Provide the (x, y) coordinate of the cell's center where the given text is located.  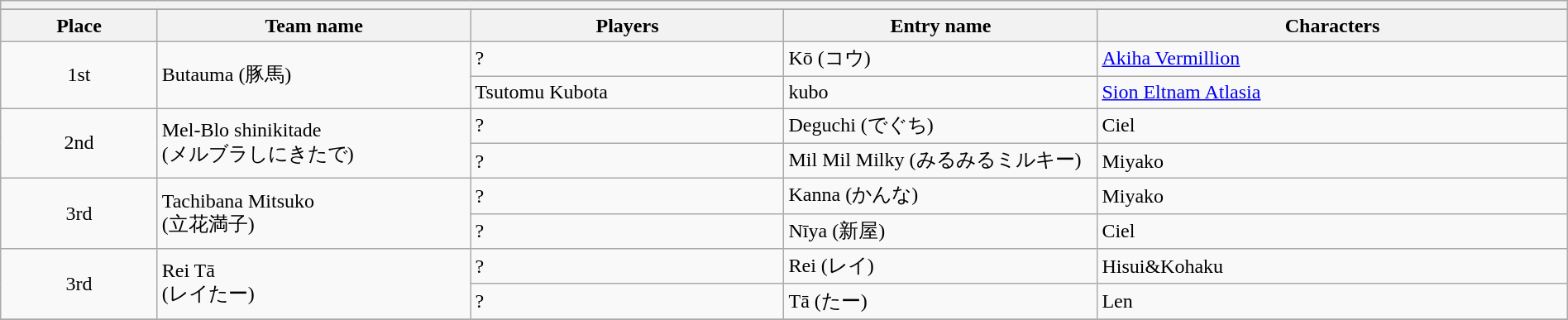
Mil Mil Milky (みるみるミルキー) (941, 160)
Hisui&Kohaku (1332, 266)
Rei (レイ) (941, 266)
Rei Tā(レイたー) (314, 284)
Nīya (新屋) (941, 232)
Team name (314, 26)
2nd (79, 142)
Entry name (941, 26)
Akiha Vermillion (1332, 60)
Kanna (かんな) (941, 197)
Characters (1332, 26)
Place (79, 26)
Mel-Blo shinikitade (メルブラしにきたで) (314, 142)
Tachibana Mitsuko(立花満子) (314, 213)
Players (627, 26)
Len (1332, 301)
Deguchi (でぐち) (941, 126)
Tā (たー) (941, 301)
Sion Eltnam Atlasia (1332, 92)
Tsutomu Kubota (627, 92)
Kō (コウ) (941, 60)
kubo (941, 92)
Butauma (豚馬) (314, 74)
1st (79, 74)
